Extract the [x, y] coordinate from the center of the cell holding the provided text.  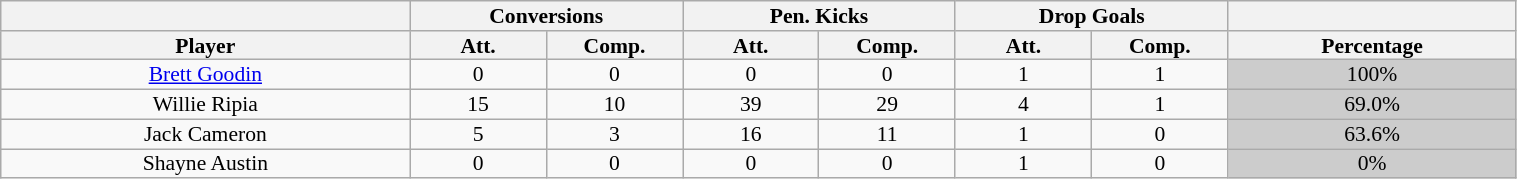
Willie Ripia [206, 105]
Brett Goodin [206, 75]
100% [1372, 75]
15 [478, 105]
16 [751, 134]
0% [1372, 164]
3 [614, 134]
5 [478, 134]
Percentage [1372, 46]
Conversions [546, 16]
63.6% [1372, 134]
Player [206, 46]
39 [751, 105]
29 [887, 105]
4 [1023, 105]
10 [614, 105]
Drop Goals [1092, 16]
Jack Cameron [206, 134]
Pen. Kicks [820, 16]
11 [887, 134]
Shayne Austin [206, 164]
69.0% [1372, 105]
